Output the (X, Y) coordinate of the center of the cell containing the given text.  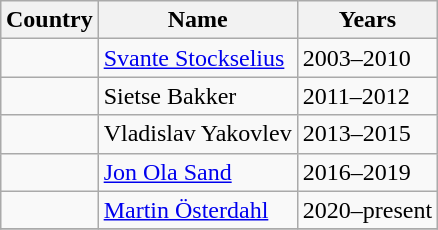
Vladislav Yakovlev (198, 134)
2011–2012 (367, 96)
Years (367, 20)
2013–2015 (367, 134)
2016–2019 (367, 172)
Martin Österdahl (198, 210)
Sietse Bakker (198, 96)
Name (198, 20)
Svante Stockselius (198, 58)
2020–present (367, 210)
Country (49, 20)
Jon Ola Sand (198, 172)
2003–2010 (367, 58)
